For the text-containing cell, return its midpoint in (x, y) coordinate format. 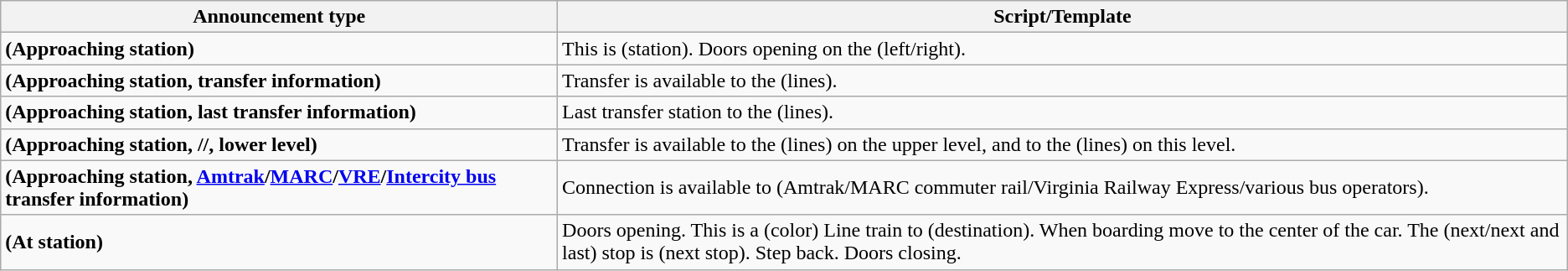
(At station) (280, 242)
Transfer is available to the (lines). (1063, 81)
Announcement type (280, 17)
Transfer is available to the (lines) on the upper level, and to the (lines) on this level. (1063, 144)
(Approaching station, Amtrak/MARC/VRE/Intercity bus transfer information) (280, 188)
This is (station). Doors opening on the (left/right). (1063, 49)
Connection is available to (Amtrak/MARC commuter rail/Virginia Railway Express/various bus operators). (1063, 188)
(Approaching station, last transfer information) (280, 112)
(Approaching station) (280, 49)
(Approaching station, //, lower level) (280, 144)
Script/Template (1063, 17)
(Approaching station, transfer information) (280, 81)
Last transfer station to the (lines). (1063, 112)
